Find where the given text appears and provide that cell's center as [x, y] coordinate. 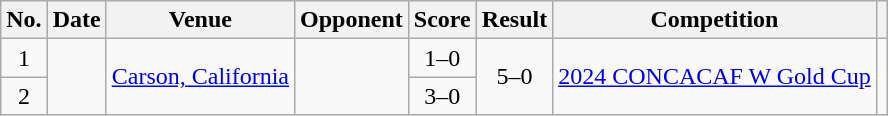
2024 CONCACAF W Gold Cup [715, 77]
Competition [715, 20]
2 [24, 96]
3–0 [442, 96]
1 [24, 58]
Venue [200, 20]
Result [514, 20]
Score [442, 20]
Date [76, 20]
Carson, California [200, 77]
No. [24, 20]
1–0 [442, 58]
Opponent [352, 20]
5–0 [514, 77]
